Pinpoint the cell where the given text exists, returning its [X, Y] midpoint coordinate. 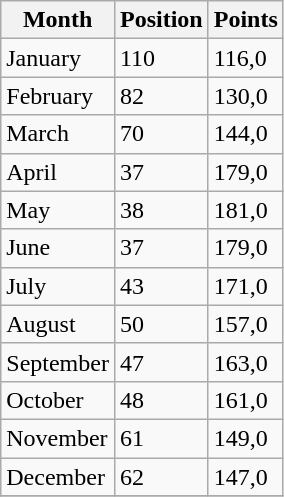
December [58, 477]
April [58, 172]
48 [161, 400]
116,0 [246, 58]
Position [161, 20]
61 [161, 438]
70 [161, 134]
July [58, 286]
130,0 [246, 96]
Month [58, 20]
47 [161, 362]
62 [161, 477]
163,0 [246, 362]
October [58, 400]
50 [161, 324]
171,0 [246, 286]
November [58, 438]
March [58, 134]
43 [161, 286]
Points [246, 20]
January [58, 58]
82 [161, 96]
149,0 [246, 438]
147,0 [246, 477]
144,0 [246, 134]
February [58, 96]
181,0 [246, 210]
157,0 [246, 324]
110 [161, 58]
September [58, 362]
June [58, 248]
161,0 [246, 400]
38 [161, 210]
August [58, 324]
May [58, 210]
